Output the [X, Y] coordinate of the center of the cell containing the given text.  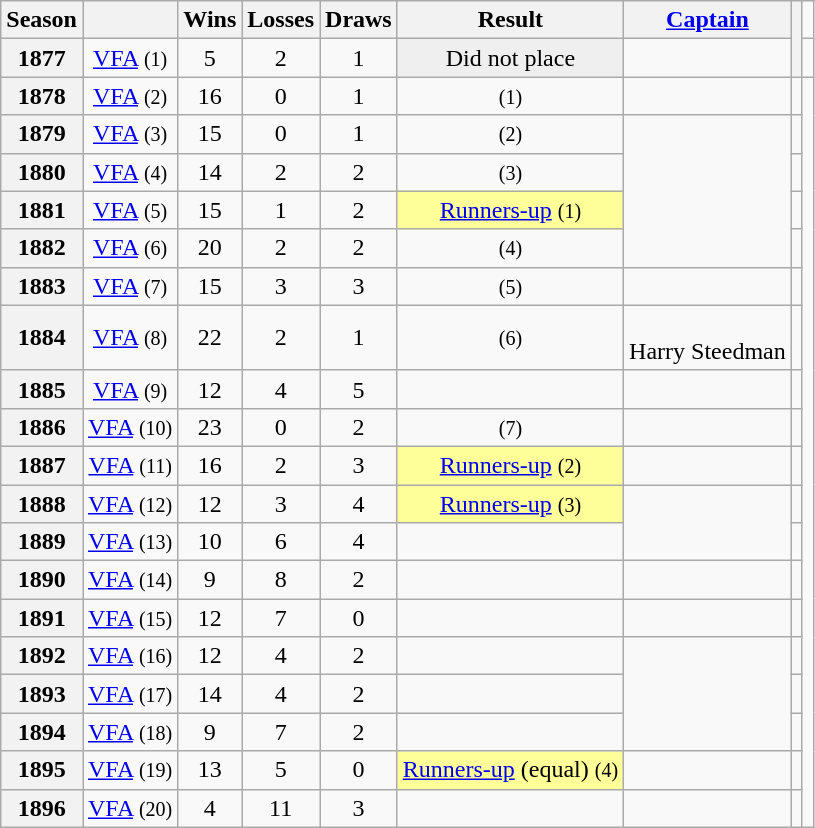
1878 [42, 96]
1890 [42, 580]
VFA (19) [130, 770]
Losses [281, 20]
VFA (10) [130, 427]
1892 [42, 656]
(6) [510, 338]
1888 [42, 503]
(3) [510, 172]
1882 [42, 248]
(2) [510, 134]
1886 [42, 427]
6 [281, 542]
(5) [510, 286]
Captain [708, 20]
1893 [42, 694]
(4) [510, 248]
1896 [42, 808]
VFA (15) [130, 618]
Did not place [510, 58]
VFA (5) [130, 210]
(1) [510, 96]
11 [281, 808]
VFA (8) [130, 338]
1879 [42, 134]
VFA (4) [130, 172]
1884 [42, 338]
Wins [210, 20]
VFA (3) [130, 134]
VFA (16) [130, 656]
VFA (12) [130, 503]
8 [281, 580]
VFA (7) [130, 286]
20 [210, 248]
Result [510, 20]
VFA (20) [130, 808]
Draws [359, 20]
Runners-up (3) [510, 503]
1877 [42, 58]
1885 [42, 389]
Runners-up (2) [510, 465]
1891 [42, 618]
VFA (18) [130, 732]
Runners-up (equal) (4) [510, 770]
1889 [42, 542]
VFA (9) [130, 389]
VFA (1) [130, 58]
Runners-up (1) [510, 210]
VFA (13) [130, 542]
1895 [42, 770]
1880 [42, 172]
(7) [510, 427]
VFA (14) [130, 580]
VFA (6) [130, 248]
VFA (2) [130, 96]
10 [210, 542]
1887 [42, 465]
Harry Steedman [708, 338]
23 [210, 427]
Season [42, 20]
VFA (11) [130, 465]
1894 [42, 732]
VFA (17) [130, 694]
1883 [42, 286]
1881 [42, 210]
13 [210, 770]
22 [210, 338]
